Capture the cell that displays the provided text and extract its (X, Y) central coordinate. 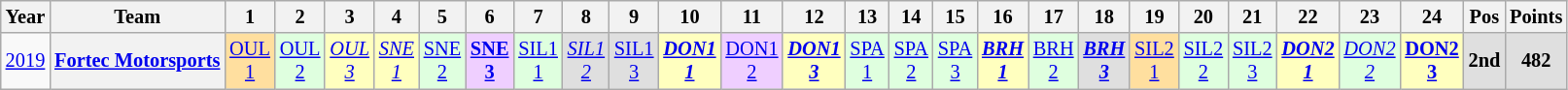
9 (634, 16)
SIL11 (538, 61)
24 (1431, 16)
15 (955, 16)
8 (586, 16)
2019 (25, 61)
OUL1 (250, 61)
SPA2 (912, 61)
Fortec Motorsports (137, 61)
Year (25, 16)
DON12 (751, 61)
Points (1536, 16)
DON23 (1431, 61)
4 (397, 16)
2 (300, 16)
10 (689, 16)
DON11 (689, 61)
18 (1104, 16)
BRH3 (1104, 61)
482 (1536, 61)
14 (912, 16)
SIL12 (586, 61)
SPA1 (867, 61)
13 (867, 16)
12 (814, 16)
23 (1371, 16)
2nd (1485, 61)
DON13 (814, 61)
5 (442, 16)
DON22 (1371, 61)
11 (751, 16)
16 (1003, 16)
SPA3 (955, 61)
20 (1203, 16)
3 (349, 16)
SNE3 (490, 61)
19 (1154, 16)
17 (1054, 16)
22 (1307, 16)
SIL21 (1154, 61)
SIL23 (1252, 61)
Team (137, 16)
SIL22 (1203, 61)
OUL3 (349, 61)
Pos (1485, 16)
6 (490, 16)
SNE2 (442, 61)
OUL2 (300, 61)
SIL13 (634, 61)
BRH1 (1003, 61)
1 (250, 16)
SNE1 (397, 61)
DON21 (1307, 61)
21 (1252, 16)
BRH2 (1054, 61)
7 (538, 16)
